Find where the given text appears and provide that cell's center as [X, Y] coordinate. 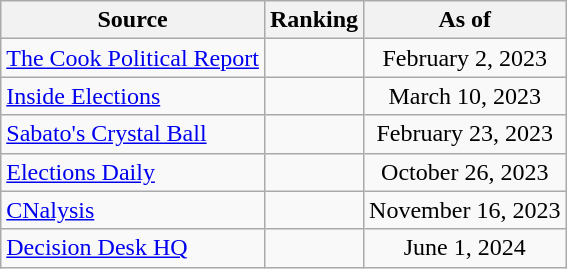
The Cook Political Report [133, 58]
Elections Daily [133, 172]
Ranking [314, 20]
Sabato's Crystal Ball [133, 134]
October 26, 2023 [465, 172]
November 16, 2023 [465, 210]
Source [133, 20]
February 23, 2023 [465, 134]
Decision Desk HQ [133, 248]
March 10, 2023 [465, 96]
As of [465, 20]
CNalysis [133, 210]
Inside Elections [133, 96]
February 2, 2023 [465, 58]
June 1, 2024 [465, 248]
